From the cell containing the given text, extract its center point as [X, Y] coordinate. 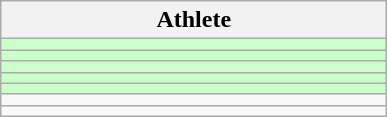
Athlete [194, 20]
